Return (x, y) of the center of cell containing provided text 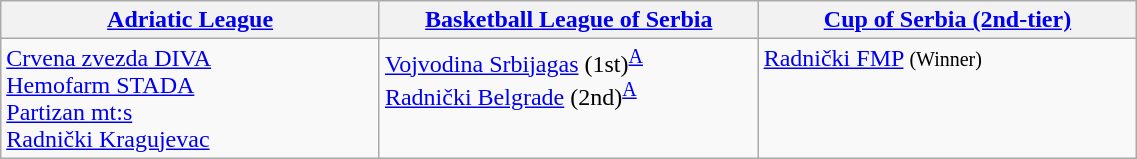
Basketball League of Serbia (568, 20)
Vojvodina Srbijagas (1st)ARadnički Belgrade (2nd)A (568, 98)
Cup of Serbia (2nd-tier) (948, 20)
Radnički FMP (Winner) (948, 98)
Crvena zvezda DIVAHemofarm STADAPartizan mt:sRadnički Kragujevac (190, 98)
Adriatic League (190, 20)
